Scan for the cell matching the given text and deliver its (X, Y) coordinate at center. 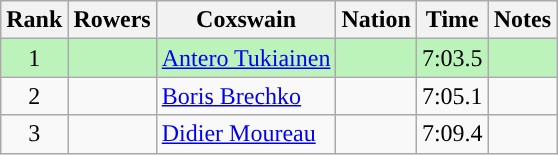
3 (34, 134)
2 (34, 96)
Boris Brechko (246, 96)
Rank (34, 20)
Nation (376, 20)
Time (452, 20)
Rowers (112, 20)
Antero Tukiainen (246, 58)
7:09.4 (452, 134)
Notes (522, 20)
7:05.1 (452, 96)
Coxswain (246, 20)
Didier Moureau (246, 134)
7:03.5 (452, 58)
1 (34, 58)
